Return (x, y) of the center of cell containing provided text 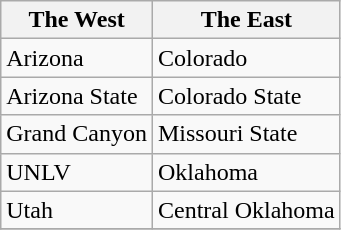
The West (77, 20)
Missouri State (246, 134)
Utah (77, 210)
Arizona (77, 58)
Grand Canyon (77, 134)
Colorado (246, 58)
Central Oklahoma (246, 210)
Colorado State (246, 96)
Oklahoma (246, 172)
UNLV (77, 172)
The East (246, 20)
Arizona State (77, 96)
